Scan for the cell matching the given text and deliver its (x, y) coordinate at center. 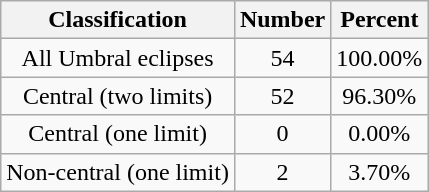
Percent (380, 20)
3.70% (380, 172)
All Umbral eclipses (118, 58)
2 (282, 172)
96.30% (380, 96)
Non-central (one limit) (118, 172)
52 (282, 96)
Central (one limit) (118, 134)
0 (282, 134)
100.00% (380, 58)
0.00% (380, 134)
Central (two limits) (118, 96)
Classification (118, 20)
Number (282, 20)
54 (282, 58)
